Provide the (x, y) coordinate of the cell's center where the given text is located.  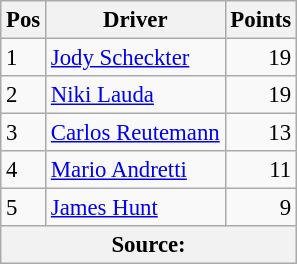
Driver (136, 20)
9 (260, 208)
13 (260, 133)
2 (24, 95)
Points (260, 20)
4 (24, 170)
Niki Lauda (136, 95)
5 (24, 208)
James Hunt (136, 208)
3 (24, 133)
Pos (24, 20)
Jody Scheckter (136, 58)
11 (260, 170)
Carlos Reutemann (136, 133)
Mario Andretti (136, 170)
1 (24, 58)
Source: (149, 245)
